For the text-containing cell, return its midpoint in [X, Y] coordinate format. 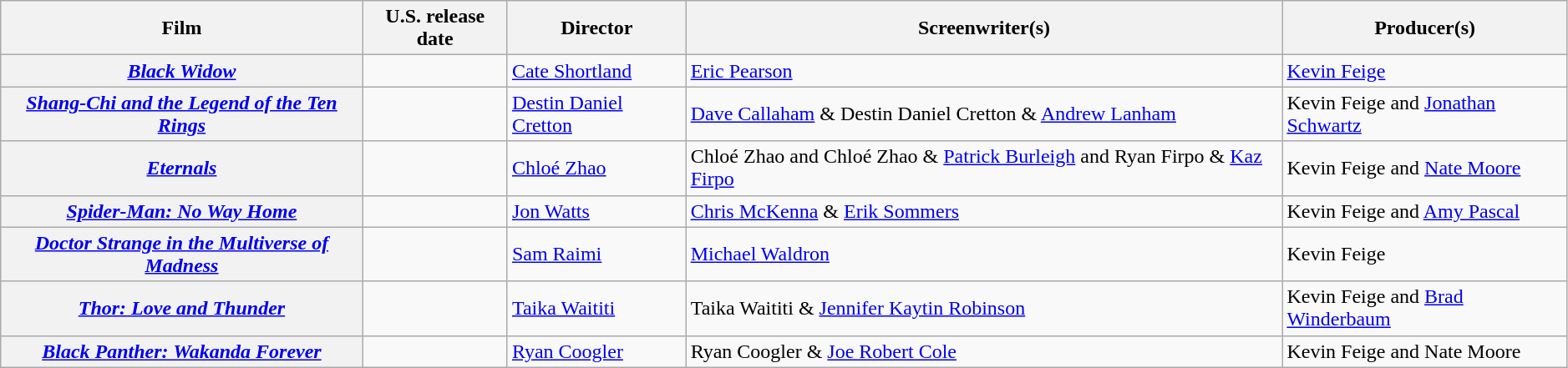
Screenwriter(s) [984, 28]
Chloé Zhao and Chloé Zhao & Patrick Burleigh and Ryan Firpo & Kaz Firpo [984, 169]
Jon Watts [596, 211]
Thor: Love and Thunder [182, 309]
Eternals [182, 169]
Doctor Strange in the Multiverse of Madness [182, 254]
Kevin Feige and Jonathan Schwartz [1425, 113]
Cate Shortland [596, 71]
Chris McKenna & Erik Sommers [984, 211]
Producer(s) [1425, 28]
Dave Callaham & Destin Daniel Cretton & Andrew Lanham [984, 113]
Sam Raimi [596, 254]
Film [182, 28]
Spider-Man: No Way Home [182, 211]
Destin Daniel Cretton [596, 113]
U.S. release date [434, 28]
Taika Waititi & Jennifer Kaytin Robinson [984, 309]
Black Panther: Wakanda Forever [182, 351]
Eric Pearson [984, 71]
Michael Waldron [984, 254]
Shang-Chi and the Legend of the Ten Rings [182, 113]
Taika Waititi [596, 309]
Ryan Coogler & Joe Robert Cole [984, 351]
Black Widow [182, 71]
Ryan Coogler [596, 351]
Director [596, 28]
Chloé Zhao [596, 169]
Kevin Feige and Amy Pascal [1425, 211]
Kevin Feige and Brad Winderbaum [1425, 309]
